Scan for the cell matching the given text and deliver its (X, Y) coordinate at center. 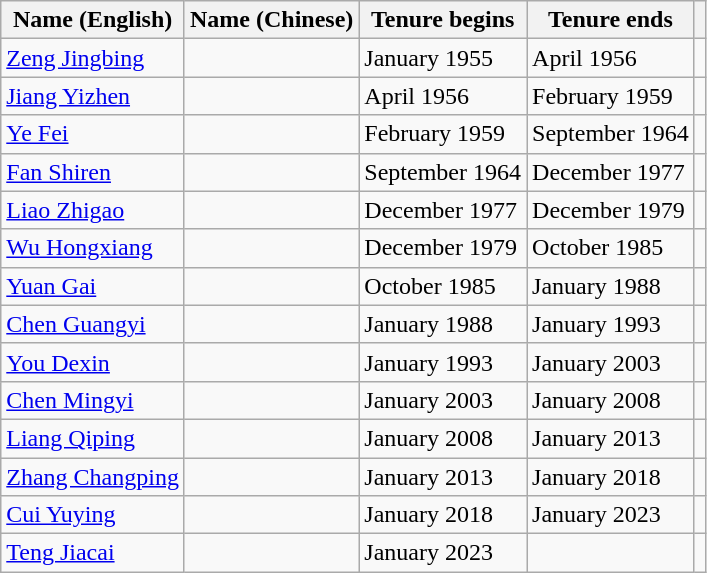
You Dexin (93, 362)
Zeng Jingbing (93, 58)
Name (Chinese) (271, 20)
Chen Mingyi (93, 400)
Jiang Yizhen (93, 96)
Wu Hongxiang (93, 248)
Name (English) (93, 20)
Yuan Gai (93, 286)
Ye Fei (93, 134)
Liao Zhigao (93, 210)
Tenure begins (443, 20)
Tenure ends (611, 20)
Teng Jiacai (93, 553)
Zhang Changping (93, 477)
Cui Yuying (93, 515)
Liang Qiping (93, 438)
Chen Guangyi (93, 324)
Fan Shiren (93, 172)
January 1955 (443, 58)
